Return (x, y) of the center of cell containing provided text 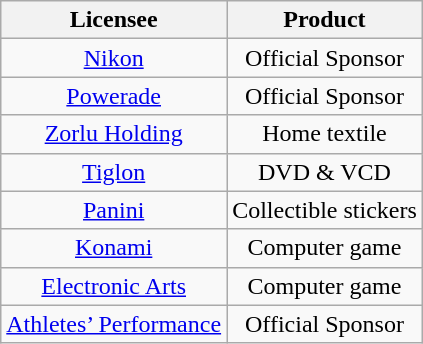
Home textile (325, 134)
Collectible stickers (325, 210)
Product (325, 20)
Konami (114, 248)
Powerade (114, 96)
Tiglon (114, 172)
Electronic Arts (114, 286)
Athletes’ Performance (114, 324)
Zorlu Holding (114, 134)
Nikon (114, 58)
Panini (114, 210)
Licensee (114, 20)
DVD & VCD (325, 172)
